Return [X, Y] of the center of cell containing provided text 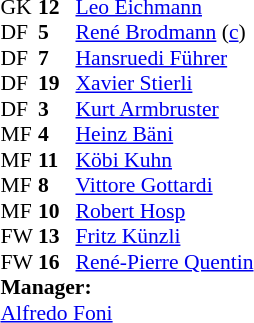
Robert Hosp [164, 211]
René Brodmann (c) [164, 33]
7 [57, 58]
13 [57, 237]
16 [57, 262]
19 [57, 83]
Manager: [126, 287]
3 [57, 109]
Vittore Gottardi [164, 185]
11 [57, 160]
Hansruedi Führer [164, 58]
Xavier Stierli [164, 83]
Fritz Künzli [164, 237]
René-Pierre Quentin [164, 262]
8 [57, 185]
10 [57, 211]
Heinz Bäni [164, 135]
Kurt Armbruster [164, 109]
4 [57, 135]
Köbi Kuhn [164, 160]
5 [57, 33]
